From the cell containing the given text, extract its center point as (X, Y) coordinate. 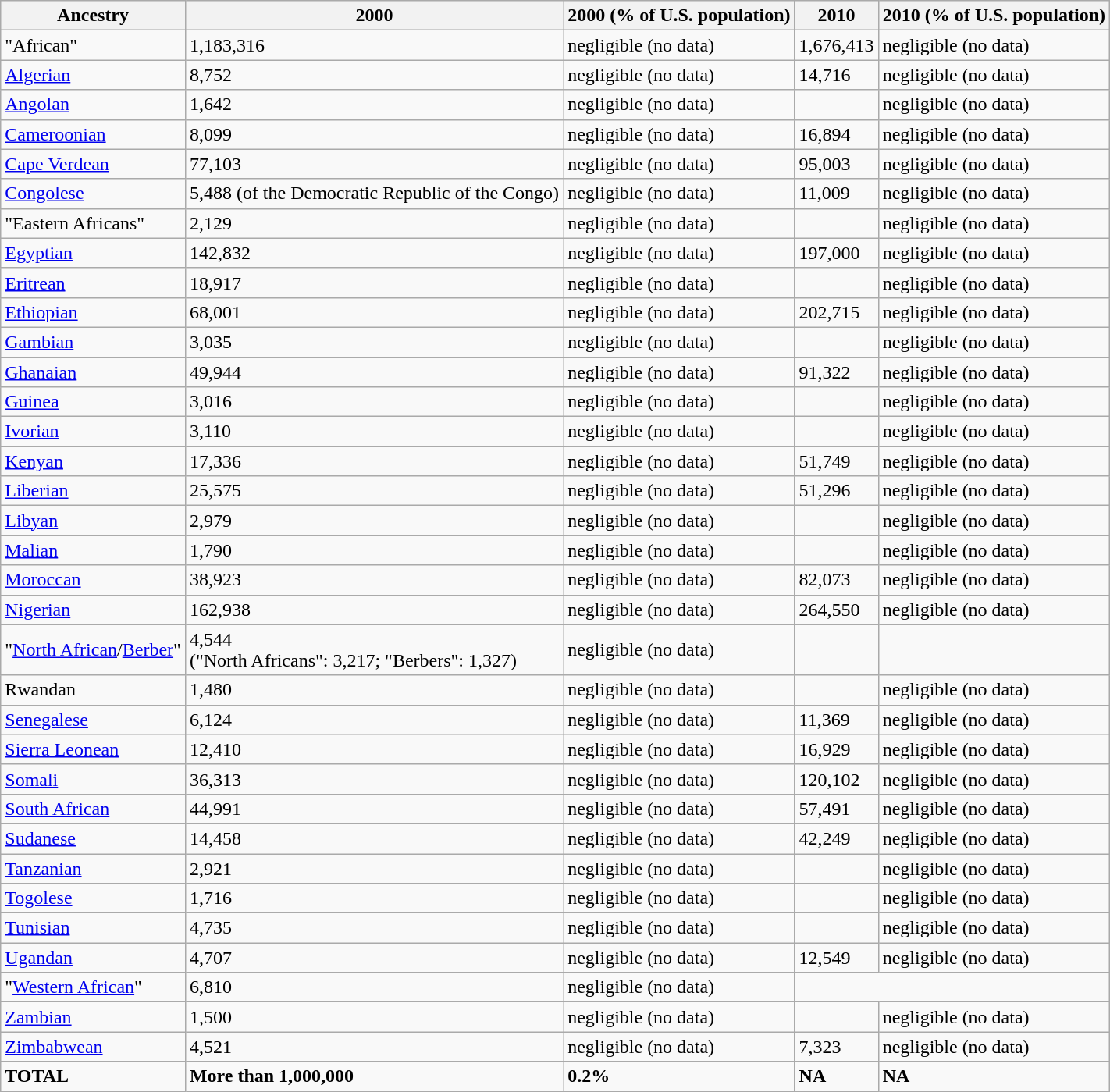
202,715 (837, 312)
2,129 (374, 223)
4,735 (374, 928)
"Western African" (94, 987)
95,003 (837, 164)
Congolese (94, 194)
14,716 (837, 75)
2010 (% of U.S. population) (994, 16)
14,458 (374, 838)
TOTAL (94, 1076)
77,103 (374, 164)
7,323 (837, 1047)
Egyptian (94, 253)
3,016 (374, 402)
49,944 (374, 372)
4,544 ("North Africans": 3,217; "Berbers": 1,327) (374, 649)
4,521 (374, 1047)
1,676,413 (837, 45)
Cape Verdean (94, 164)
36,313 (374, 779)
More than 1,000,000 (374, 1076)
Senegalese (94, 720)
"African" (94, 45)
6,810 (374, 987)
51,749 (837, 461)
1,790 (374, 550)
1,500 (374, 1017)
2000 (374, 16)
0.2% (679, 1076)
16,894 (837, 134)
2,921 (374, 869)
Guinea (94, 402)
Tanzanian (94, 869)
Algerian (94, 75)
2,979 (374, 521)
6,124 (374, 720)
"North African/Berber" (94, 649)
42,249 (837, 838)
Liberian (94, 491)
12,549 (837, 958)
12,410 (374, 749)
2000 (% of U.S. population) (679, 16)
Kenyan (94, 461)
5,488 (of the Democratic Republic of the Congo) (374, 194)
"Eastern Africans" (94, 223)
4,707 (374, 958)
8,752 (374, 75)
Angolan (94, 105)
Ugandan (94, 958)
Ivorian (94, 432)
Tunisian (94, 928)
3,035 (374, 342)
1,480 (374, 690)
Rwandan (94, 690)
120,102 (837, 779)
57,491 (837, 809)
142,832 (374, 253)
Somali (94, 779)
3,110 (374, 432)
82,073 (837, 580)
25,575 (374, 491)
Zambian (94, 1017)
1,716 (374, 898)
38,923 (374, 580)
11,009 (837, 194)
Ethiopian (94, 312)
44,991 (374, 809)
Ghanaian (94, 372)
18,917 (374, 283)
South African (94, 809)
Cameroonian (94, 134)
Nigerian (94, 610)
Sierra Leonean (94, 749)
Gambian (94, 342)
11,369 (837, 720)
1,642 (374, 105)
1,183,316 (374, 45)
Togolese (94, 898)
2010 (837, 16)
68,001 (374, 312)
17,336 (374, 461)
8,099 (374, 134)
197,000 (837, 253)
Moroccan (94, 580)
Sudanese (94, 838)
162,938 (374, 610)
Eritrean (94, 283)
91,322 (837, 372)
Libyan (94, 521)
16,929 (837, 749)
264,550 (837, 610)
Malian (94, 550)
51,296 (837, 491)
Ancestry (94, 16)
Zimbabwean (94, 1047)
